Pinpoint the cell where the given text exists, returning its (x, y) midpoint coordinate. 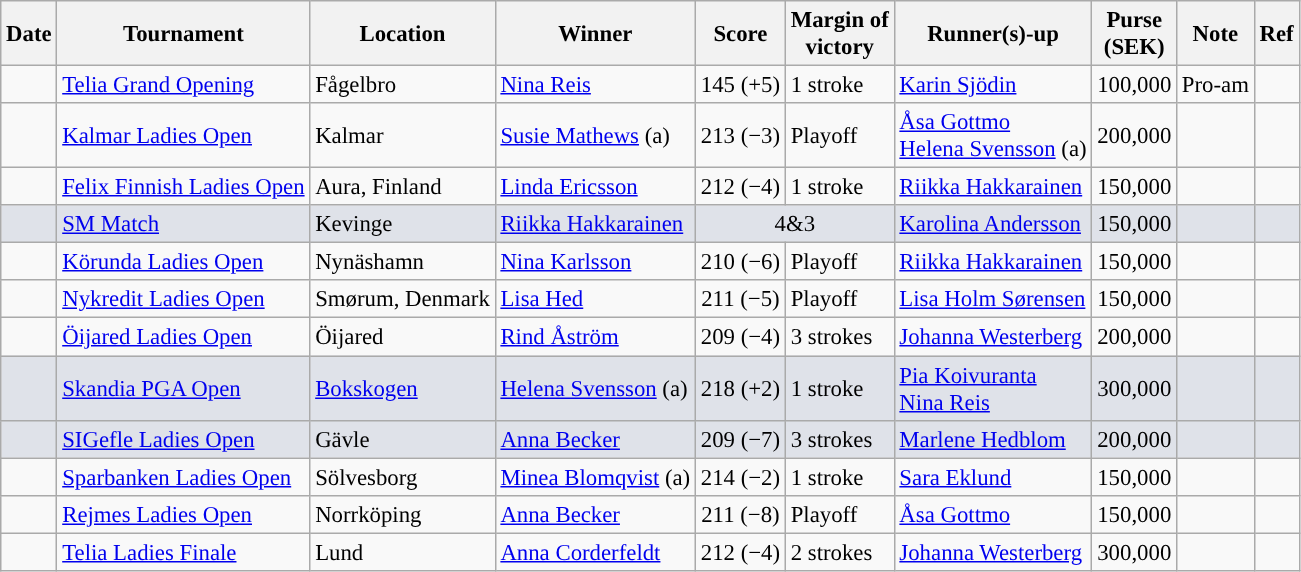
Telia Ladies Finale (184, 552)
Marlene Hedblom (993, 439)
Score (741, 34)
Runner(s)-up (993, 34)
Öijared (402, 337)
Sparbanken Ladies Open (184, 477)
Kalmar (402, 136)
Margin ofvictory (840, 34)
Linda Ericsson (595, 187)
Ref (1276, 34)
Smørum, Denmark (402, 299)
Minea Blomqvist (a) (595, 477)
Nynäshamn (402, 262)
Fågelbro (402, 85)
Skandia PGA Open (184, 388)
Nykredit Ladies Open (184, 299)
Nina Karlsson (595, 262)
Winner (595, 34)
Aura, Finland (402, 187)
Rind Åström (595, 337)
Note (1216, 34)
Date (29, 34)
Gävle (402, 439)
Purse(SEK) (1134, 34)
Susie Mathews (a) (595, 136)
100,000 (1134, 85)
Pro-am (1216, 85)
Lisa Hed (595, 299)
213 (−3) (741, 136)
Sölvesborg (402, 477)
Location (402, 34)
145 (+5) (741, 85)
Helena Svensson (a) (595, 388)
Lisa Holm Sørensen (993, 299)
Norrköping (402, 514)
Nina Reis (595, 85)
Kalmar Ladies Open (184, 136)
209 (−4) (741, 337)
Åsa Gottmo (993, 514)
Tournament (184, 34)
Öijared Ladies Open (184, 337)
Körunda Ladies Open (184, 262)
Karin Sjödin (993, 85)
210 (−6) (741, 262)
Pia Koivuranta Nina Reis (993, 388)
SM Match (184, 224)
Sara Eklund (993, 477)
Åsa Gottmo Helena Svensson (a) (993, 136)
Lund (402, 552)
Felix Finnish Ladies Open (184, 187)
2 strokes (840, 552)
Bokskogen (402, 388)
214 (−2) (741, 477)
211 (−8) (741, 514)
Rejmes Ladies Open (184, 514)
Karolina Andersson (993, 224)
Telia Grand Opening (184, 85)
218 (+2) (741, 388)
Kevinge (402, 224)
Anna Corderfeldt (595, 552)
SIGefle Ladies Open (184, 439)
209 (−7) (741, 439)
4&3 (796, 224)
211 (−5) (741, 299)
